Capture the cell that displays the provided text and extract its (x, y) central coordinate. 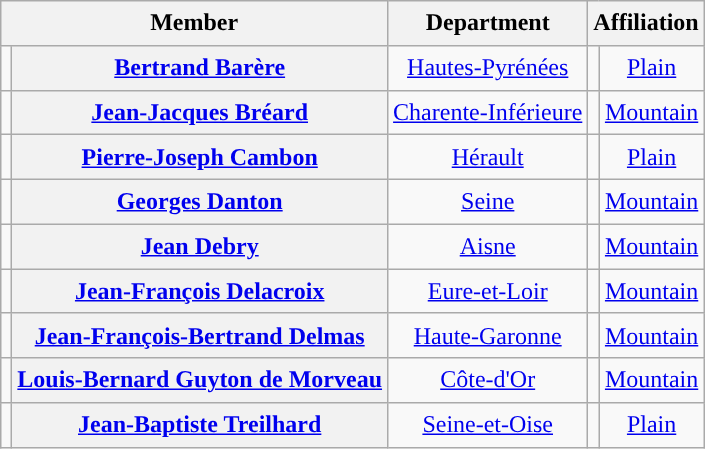
Jean-François Delacroix (200, 292)
Hautes-Pyrénées (488, 68)
Jean-François-Bertrand Delmas (200, 336)
Bertrand Barère (200, 68)
Department (488, 24)
Côte-d'Or (488, 380)
Eure-et-Loir (488, 292)
Pierre-Joseph Cambon (200, 158)
Jean-Jacques Bréard (200, 112)
Seine (488, 202)
Georges Danton (200, 202)
Charente-Inférieure (488, 112)
Jean Debry (200, 246)
Aisne (488, 246)
Louis-Bernard Guyton de Morveau (200, 380)
Hérault (488, 158)
Seine-et-Oise (488, 426)
Jean-Baptiste Treilhard (200, 426)
Haute-Garonne (488, 336)
Member (194, 24)
Affiliation (646, 24)
